Scan for the cell matching the given text and deliver its (x, y) coordinate at center. 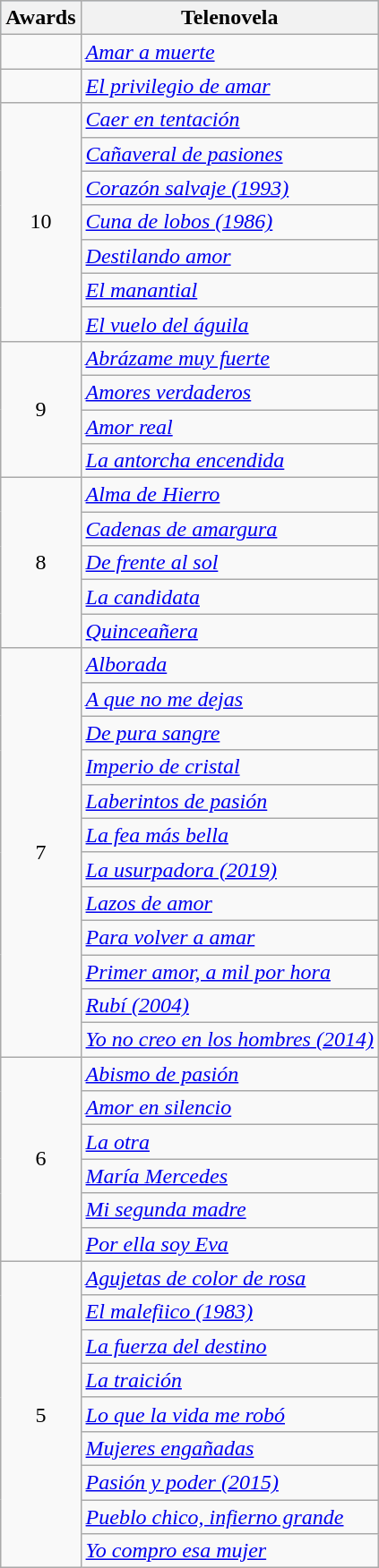
El privilegio de amar (229, 86)
Cuna de lobos (1986) (229, 222)
Abrázame muy fuerte (229, 358)
10 (41, 222)
Destilando amor (229, 256)
Abismo de pasión (229, 1074)
Cadenas de amargura (229, 529)
Mujeres engañadas (229, 1448)
Amores verdaderos (229, 392)
Telenovela (229, 18)
Amar a muerte (229, 52)
Pasión y poder (2015) (229, 1482)
Yo no creo en los hombres (2014) (229, 1040)
A que no me dejas (229, 699)
Imperio de cristal (229, 767)
Por ella soy Eva (229, 1244)
De pura sangre (229, 733)
Caer en tentación (229, 120)
Cañaveral de pasiones (229, 154)
6 (41, 1159)
El malefiico (1983) (229, 1312)
Rubí (2004) (229, 1006)
Alborada (229, 665)
La usurpadora (2019) (229, 869)
8 (41, 563)
La traición (229, 1380)
Amor en silencio (229, 1108)
El manantial (229, 290)
La otra (229, 1142)
La fuerza del destino (229, 1346)
Alma de Hierro (229, 495)
Agujetas de color de rosa (229, 1278)
9 (41, 409)
Primer amor, a mil por hora (229, 971)
La candidata (229, 597)
De frente al sol (229, 563)
Amor real (229, 427)
La antorcha encendida (229, 461)
Corazón salvaje (1993) (229, 188)
El vuelo del águila (229, 324)
Lazos de amor (229, 903)
La fea más bella (229, 835)
Para volver a amar (229, 937)
Pueblo chico, infierno grande (229, 1517)
Mi segunda madre (229, 1210)
Lo que la vida me robó (229, 1414)
Quinceañera (229, 631)
7 (41, 852)
5 (41, 1414)
Awards (41, 18)
María Mercedes (229, 1176)
Yo compro esa mujer (229, 1551)
Laberintos de pasión (229, 801)
